Capture the cell that displays the provided text and extract its [x, y] central coordinate. 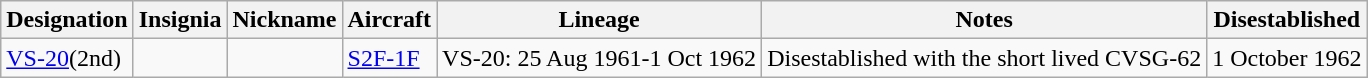
VS-20(2nd) [67, 58]
Nickname [284, 20]
1 October 1962 [1287, 58]
Notes [984, 20]
Insignia [180, 20]
Lineage [600, 20]
Aircraft [390, 20]
Designation [67, 20]
S2F-1F [390, 58]
Disestablished with the short lived CVSG-62 [984, 58]
Disestablished [1287, 20]
VS-20: 25 Aug 1961-1 Oct 1962 [600, 58]
